Detect which cell encompasses the target text, then output its (X, Y) center coordinate. 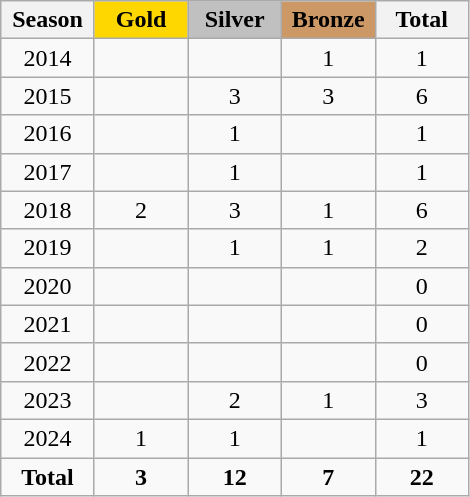
Season (48, 20)
2017 (48, 172)
2014 (48, 58)
Bronze (328, 20)
12 (235, 477)
Silver (235, 20)
22 (422, 477)
2021 (48, 324)
2019 (48, 248)
2020 (48, 286)
2023 (48, 400)
2015 (48, 96)
2022 (48, 362)
Gold (141, 20)
2016 (48, 134)
2018 (48, 210)
2024 (48, 438)
7 (328, 477)
